Determine the (X, Y) coordinate at the center of the cell enclosing the given text.  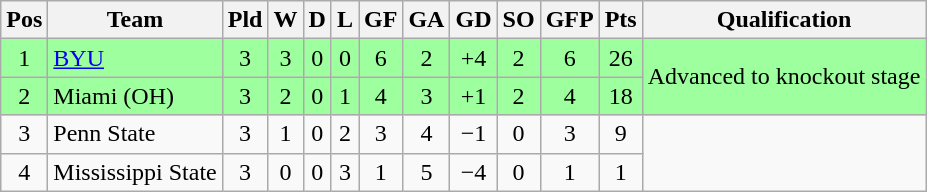
Miami (OH) (135, 96)
+1 (474, 96)
SO (518, 20)
BYU (135, 58)
GF (381, 20)
GD (474, 20)
+4 (474, 58)
−1 (474, 134)
Pts (620, 20)
Team (135, 20)
Advanced to knockout stage (784, 77)
W (286, 20)
Qualification (784, 20)
Pld (245, 20)
Pos (24, 20)
Penn State (135, 134)
GA (426, 20)
Mississippi State (135, 172)
−4 (474, 172)
L (344, 20)
5 (426, 172)
GFP (570, 20)
26 (620, 58)
9 (620, 134)
D (317, 20)
18 (620, 96)
